Output the [X, Y] coordinate of the center of the cell containing the given text.  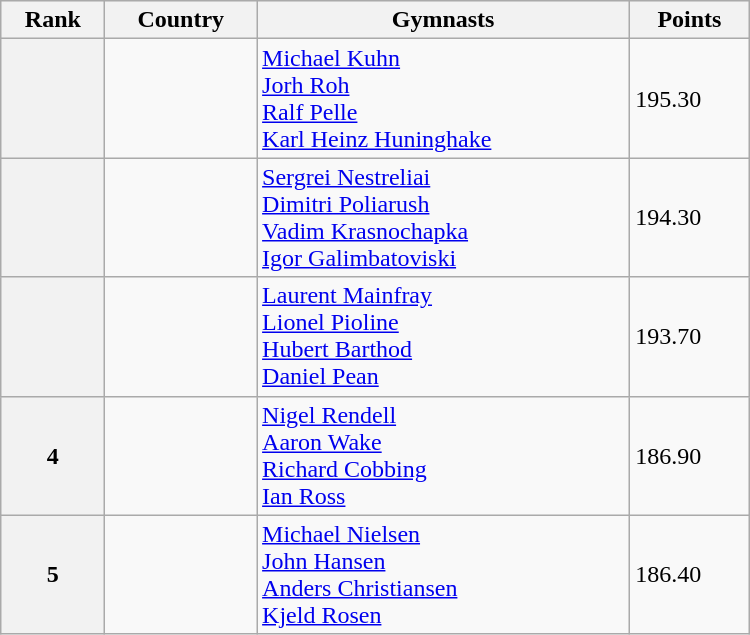
186.40 [690, 574]
Nigel Rendell Aaron Wake Richard Cobbing Ian Ross [444, 456]
4 [53, 456]
Country [181, 20]
Sergrei Nestreliai Dimitri Poliarush Vadim Krasnochapka Igor Galimbatoviski [444, 218]
186.90 [690, 456]
Gymnasts [444, 20]
195.30 [690, 98]
Rank [53, 20]
Michael Nielsen John Hansen Anders Christiansen Kjeld Rosen [444, 574]
Points [690, 20]
Laurent Mainfray Lionel Pioline Hubert Barthod Daniel Pean [444, 336]
Michael Kuhn Jorh Roh Ralf Pelle Karl Heinz Huninghake [444, 98]
5 [53, 574]
193.70 [690, 336]
194.30 [690, 218]
